Identify which cell holds the provided text, then report its (X, Y) central coordinate. 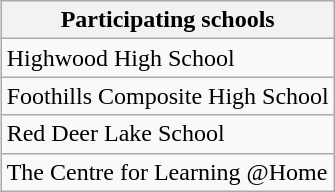
Foothills Composite High School (168, 96)
Highwood High School (168, 58)
Participating schools (168, 20)
Red Deer Lake School (168, 134)
The Centre for Learning @Home (168, 172)
